From the cell containing the given text, extract its center point as [x, y] coordinate. 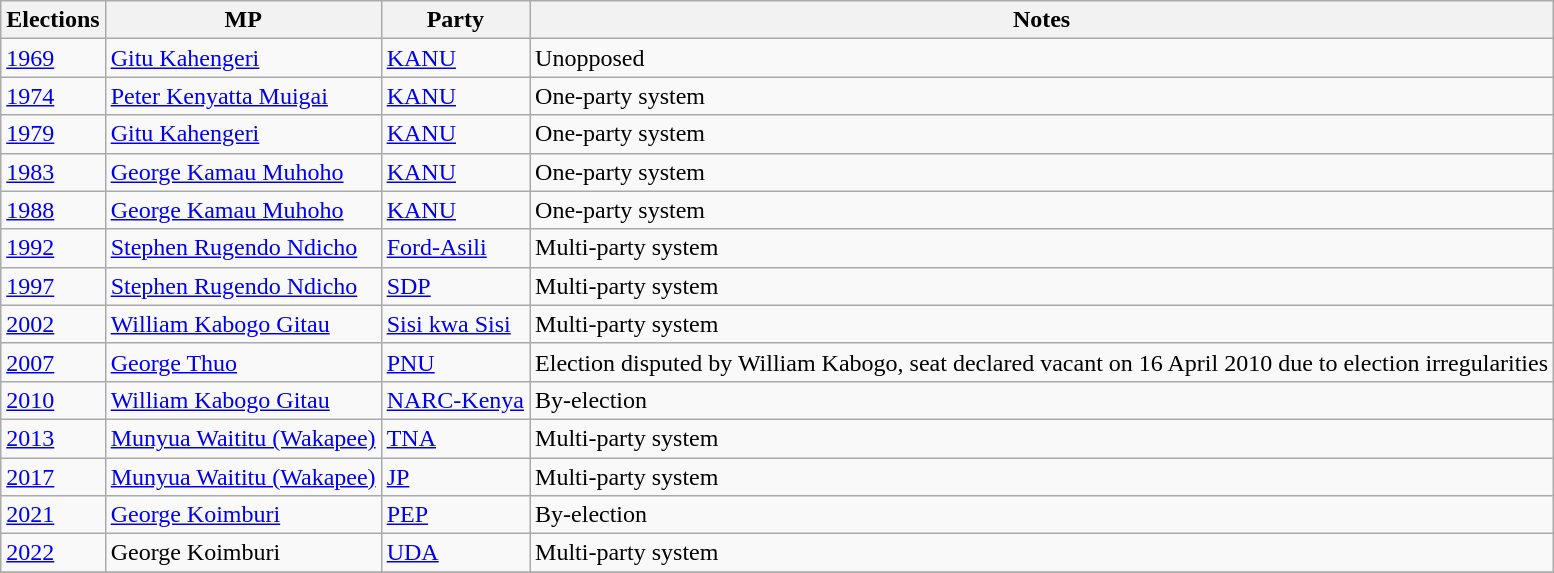
UDA [455, 553]
Elections [53, 20]
1988 [53, 210]
Election disputed by William Kabogo, seat declared vacant on 16 April 2010 due to election irregularities [1042, 362]
2022 [53, 553]
Party [455, 20]
MP [243, 20]
Notes [1042, 20]
1997 [53, 286]
2017 [53, 477]
Peter Kenyatta Muigai [243, 96]
2010 [53, 400]
1992 [53, 248]
2021 [53, 515]
Ford-Asili [455, 248]
1979 [53, 134]
PNU [455, 362]
George Thuo [243, 362]
Sisi kwa Sisi [455, 324]
1983 [53, 172]
1969 [53, 58]
SDP [455, 286]
Unopposed [1042, 58]
TNA [455, 438]
2002 [53, 324]
2007 [53, 362]
NARC-Kenya [455, 400]
1974 [53, 96]
2013 [53, 438]
PEP [455, 515]
JP [455, 477]
